Pinpoint the cell where the given text exists, returning its [x, y] midpoint coordinate. 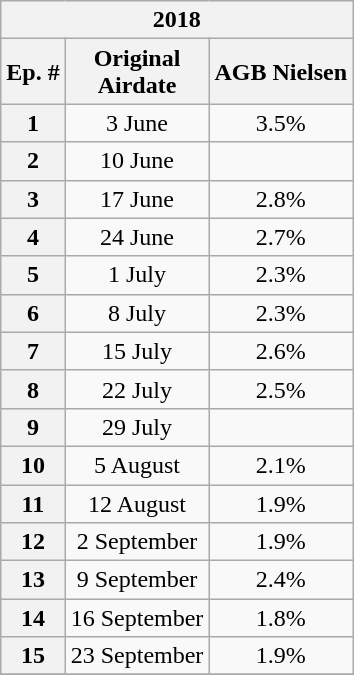
2.8% [281, 199]
12 [33, 542]
24 June [137, 237]
14 [33, 618]
12 August [137, 503]
2.1% [281, 465]
16 September [137, 618]
23 September [137, 656]
6 [33, 313]
1 [33, 123]
2.6% [281, 351]
17 June [137, 199]
2.4% [281, 580]
11 [33, 503]
2018 [177, 20]
8 [33, 389]
OriginalAirdate [137, 72]
10 June [137, 161]
5 August [137, 465]
8 July [137, 313]
7 [33, 351]
9 [33, 427]
29 July [137, 427]
22 July [137, 389]
2 [33, 161]
2 September [137, 542]
3.5% [281, 123]
2.5% [281, 389]
AGB Nielsen [281, 72]
4 [33, 237]
10 [33, 465]
2.7% [281, 237]
9 September [137, 580]
15 July [137, 351]
15 [33, 656]
5 [33, 275]
Ep. # [33, 72]
1.8% [281, 618]
3 June [137, 123]
3 [33, 199]
1 July [137, 275]
13 [33, 580]
